Locate the cell with the specified text and output its (X, Y) center coordinate. 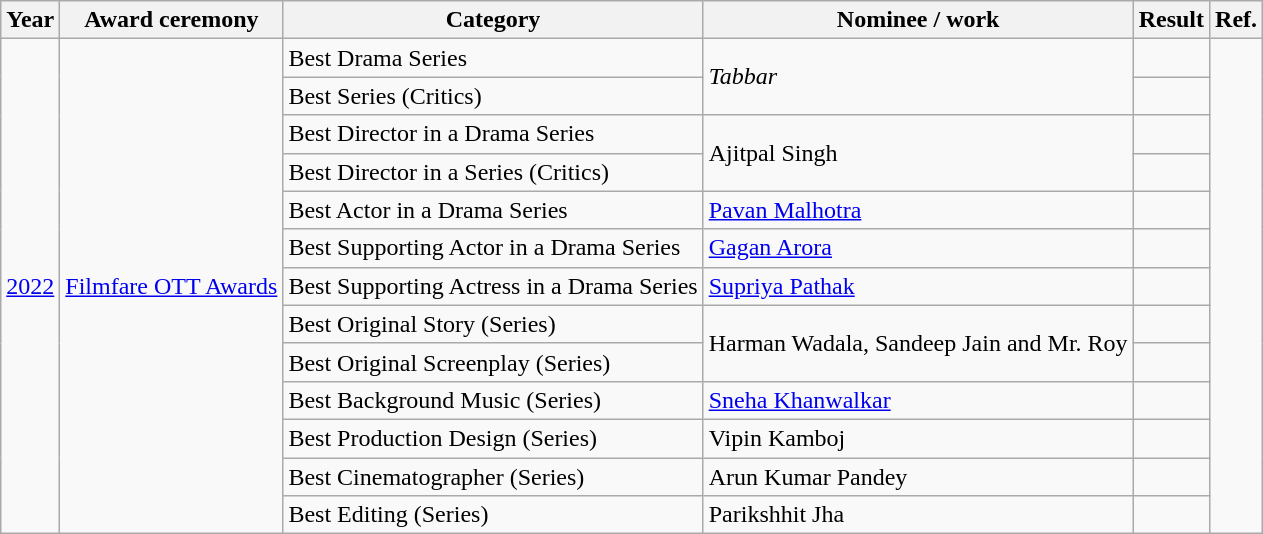
Pavan Malhotra (918, 210)
Best Series (Critics) (493, 96)
Best Production Design (Series) (493, 438)
Best Supporting Actor in a Drama Series (493, 248)
2022 (30, 286)
Nominee / work (918, 20)
Tabbar (918, 77)
Ajitpal Singh (918, 153)
Best Cinematographer (Series) (493, 477)
Ref. (1236, 20)
Category (493, 20)
Best Supporting Actress in a Drama Series (493, 286)
Best Original Story (Series) (493, 324)
Best Drama Series (493, 58)
Year (30, 20)
Best Original Screenplay (Series) (493, 362)
Arun Kumar Pandey (918, 477)
Best Actor in a Drama Series (493, 210)
Gagan Arora (918, 248)
Harman Wadala, Sandeep Jain and Mr. Roy (918, 343)
Best Background Music (Series) (493, 400)
Best Editing (Series) (493, 515)
Award ceremony (172, 20)
Best Director in a Drama Series (493, 134)
Parikshhit Jha (918, 515)
Filmfare OTT Awards (172, 286)
Best Director in a Series (Critics) (493, 172)
Sneha Khanwalkar (918, 400)
Supriya Pathak (918, 286)
Vipin Kamboj (918, 438)
Result (1171, 20)
